From the cell containing the given text, extract its center point as (X, Y) coordinate. 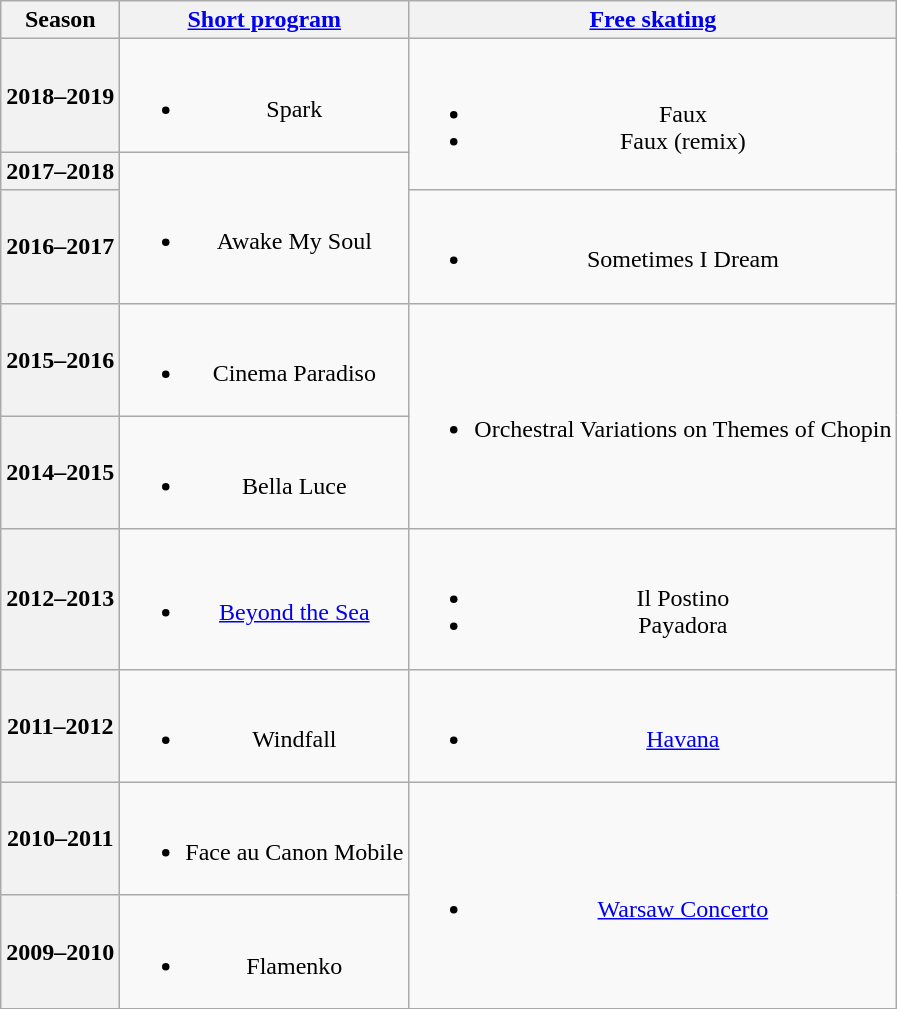
Havana (653, 726)
2017–2018 (60, 171)
2012–2013 (60, 599)
2018–2019 (60, 96)
Awake My Soul (264, 228)
Face au Canon Mobile (264, 838)
Windfall (264, 726)
Faux Faux (remix) (653, 114)
2015–2016 (60, 360)
Free skating (653, 20)
Il Postino Payadora (653, 599)
Short program (264, 20)
Sometimes I Dream (653, 246)
Warsaw Concerto (653, 895)
2011–2012 (60, 726)
Spark (264, 96)
2014–2015 (60, 472)
2009–2010 (60, 952)
Orchestral Variations on Themes of Chopin (653, 416)
Flamenko (264, 952)
Cinema Paradiso (264, 360)
Beyond the Sea (264, 599)
2016–2017 (60, 246)
Bella Luce (264, 472)
2010–2011 (60, 838)
Season (60, 20)
